Return the (x, y) coordinate for the center point of the cell that contains the specified text.  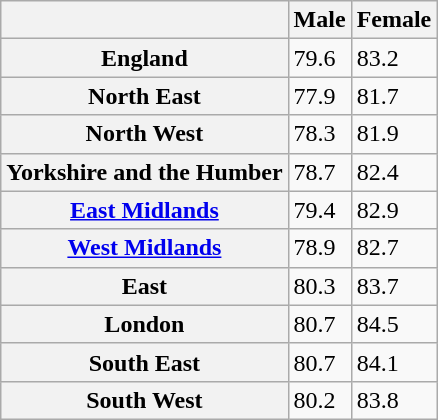
Yorkshire and the Humber (144, 172)
77.9 (320, 96)
East (144, 286)
Female (394, 20)
79.6 (320, 58)
81.7 (394, 96)
84.5 (394, 324)
80.3 (320, 286)
83.7 (394, 286)
81.9 (394, 134)
79.4 (320, 210)
West Midlands (144, 248)
England (144, 58)
North East (144, 96)
78.3 (320, 134)
78.7 (320, 172)
80.2 (320, 400)
82.7 (394, 248)
South East (144, 362)
78.9 (320, 248)
London (144, 324)
Male (320, 20)
83.8 (394, 400)
South West (144, 400)
82.9 (394, 210)
82.4 (394, 172)
East Midlands (144, 210)
84.1 (394, 362)
83.2 (394, 58)
North West (144, 134)
